Provide the [x, y] coordinate of the cell's center where the given text is located.  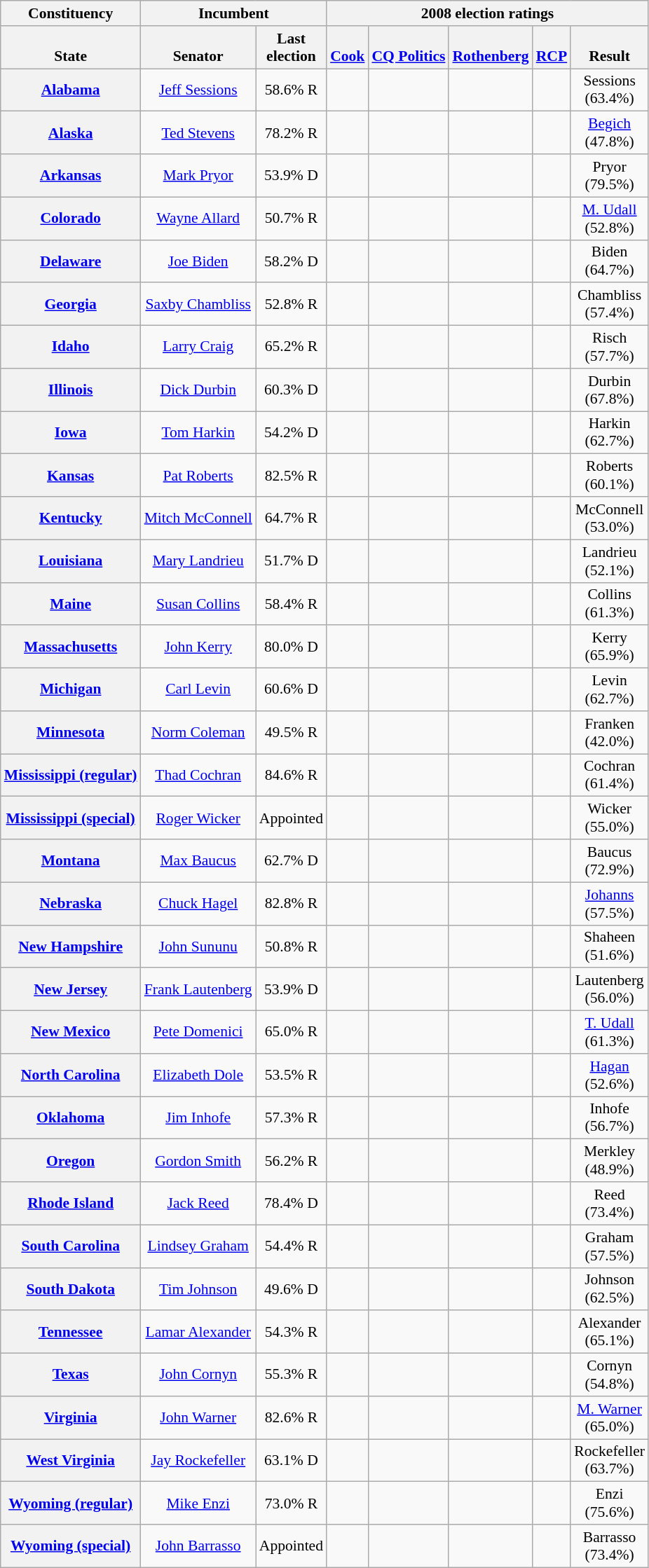
Idaho [71, 348]
Massachusetts [71, 647]
Mississippi (regular) [71, 775]
Begich(47.8%) [610, 133]
58.2% D [292, 261]
Elizabeth Dole [198, 1075]
64.7% R [292, 518]
Susan Collins [198, 604]
54.4% R [292, 1246]
82.8% R [292, 904]
Johnson (62.5%) [610, 1289]
Cochran(61.4%) [610, 775]
Inhofe(56.7%) [610, 1118]
New Hampshire [71, 946]
Joe Biden [198, 261]
T. Udall(61.3%) [610, 1033]
Johanns(57.5%) [610, 904]
84.6% R [292, 775]
CQ Politics [408, 48]
54.2% D [292, 433]
Biden (64.7%) [610, 261]
Alabama [71, 90]
Arkansas [71, 175]
53.5% R [292, 1075]
M. Warner(65.0%) [610, 1418]
Collins(61.3%) [610, 604]
Norm Coleman [198, 733]
Shaheen(51.6%) [610, 946]
Hagan(52.6%) [610, 1075]
Illinois [71, 390]
Mary Landrieu [198, 561]
Oklahoma [71, 1118]
Larry Craig [198, 348]
82.6% R [292, 1418]
Lamar Alexander [198, 1333]
57.3% R [292, 1118]
Oregon [71, 1160]
Carl Levin [198, 689]
Louisiana [71, 561]
Tennessee [71, 1333]
Minnesota [71, 733]
Roberts (60.1%) [610, 475]
Mike Enzi [198, 1504]
49.5% R [292, 733]
Michigan [71, 689]
Mitch McConnell [198, 518]
M. Udall(52.8%) [610, 219]
Kentucky [71, 518]
Lautenberg(56.0%) [610, 989]
51.7% D [292, 561]
54.3% R [292, 1333]
Rhode Island [71, 1204]
65.0% R [292, 1033]
Pryor (79.5%) [610, 175]
50.7% R [292, 219]
Landrieu(52.1%) [610, 561]
Lindsey Graham [198, 1246]
73.0% R [292, 1504]
John Sununu [198, 946]
Alaska [71, 133]
Mississippi (special) [71, 818]
Cook [348, 48]
50.8% R [292, 946]
Pete Domenici [198, 1033]
Wyoming (regular) [71, 1504]
Durbin(67.8%) [610, 390]
New Mexico [71, 1033]
Barrasso (73.4%) [610, 1546]
Baucus (72.9%) [610, 860]
82.5% R [292, 475]
Kansas [71, 475]
Georgia [71, 304]
55.3% R [292, 1375]
Franken (42.0%) [610, 733]
Incumbent [234, 13]
Roger Wicker [198, 818]
Ted Stevens [198, 133]
South Carolina [71, 1246]
Senator [198, 48]
Saxby Chambliss [198, 304]
Jim Inhofe [198, 1118]
Maine [71, 604]
Harkin(62.7%) [610, 433]
Cornyn(54.8%) [610, 1375]
2008 election ratings [488, 13]
52.8% R [292, 304]
56.2% R [292, 1160]
Iowa [71, 433]
Risch(57.7%) [610, 348]
78.2% R [292, 133]
49.6% D [292, 1289]
Delaware [71, 261]
60.3% D [292, 390]
Jay Rockefeller [198, 1460]
Wayne Allard [198, 219]
Kerry(65.9%) [610, 647]
John Cornyn [198, 1375]
80.0% D [292, 647]
Jeff Sessions [198, 90]
Thad Cochran [198, 775]
McConnell(53.0%) [610, 518]
Wicker(55.0%) [610, 818]
Sessions(63.4%) [610, 90]
Pat Roberts [198, 475]
63.1% D [292, 1460]
Alexander (65.1%) [610, 1333]
Max Baucus [198, 860]
Constituency [71, 13]
Tim Johnson [198, 1289]
Levin (62.7%) [610, 689]
60.6% D [292, 689]
Frank Lautenberg [198, 989]
John Barrasso [198, 1546]
Reed(73.4%) [610, 1204]
Graham(57.5%) [610, 1246]
Chuck Hagel [198, 904]
Merkley(48.9%) [610, 1160]
Wyoming (special) [71, 1546]
Mark Pryor [198, 175]
Jack Reed [198, 1204]
Colorado [71, 219]
Virginia [71, 1418]
Texas [71, 1375]
Rothenberg [491, 48]
Nebraska [71, 904]
Lastelection [292, 48]
Rockefeller(63.7%) [610, 1460]
65.2% R [292, 348]
58.4% R [292, 604]
RCP [552, 48]
Tom Harkin [198, 433]
Result [610, 48]
New Jersey [71, 989]
Gordon Smith [198, 1160]
Dick Durbin [198, 390]
58.6% R [292, 90]
62.7% D [292, 860]
78.4% D [292, 1204]
John Warner [198, 1418]
South Dakota [71, 1289]
West Virginia [71, 1460]
Enzi(75.6%) [610, 1504]
North Carolina [71, 1075]
Chambliss(57.4%) [610, 304]
Montana [71, 860]
John Kerry [198, 647]
State [71, 48]
